Pinpoint the cell where the given text exists, returning its [x, y] midpoint coordinate. 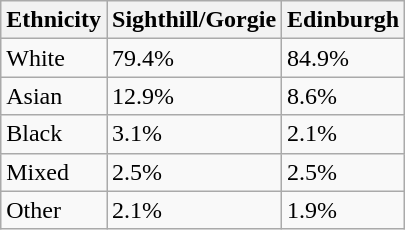
Black [54, 134]
8.6% [344, 96]
White [54, 58]
84.9% [344, 58]
Sighthill/Gorgie [194, 20]
12.9% [194, 96]
Ethnicity [54, 20]
3.1% [194, 134]
Other [54, 210]
Mixed [54, 172]
1.9% [344, 210]
Edinburgh [344, 20]
79.4% [194, 58]
Asian [54, 96]
